Capture the cell that displays the provided text and extract its (X, Y) central coordinate. 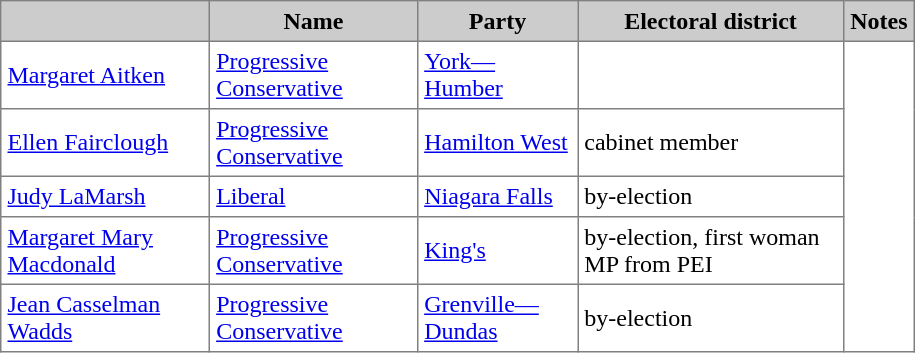
Niagara Falls (497, 196)
Margaret Aitken (106, 75)
Liberal (313, 196)
King's (497, 251)
Electoral district (711, 21)
cabinet member (711, 143)
Ellen Fairclough (106, 143)
by-election, first woman MP from PEI (711, 251)
Judy LaMarsh (106, 196)
Name (313, 21)
Hamilton West (497, 143)
Grenville—Dundas (497, 318)
Jean Casselman Wadds (106, 318)
Notes (878, 21)
Party (497, 21)
Margaret Mary Macdonald (106, 251)
York—Humber (497, 75)
